Capture the cell that displays the provided text and extract its (X, Y) central coordinate. 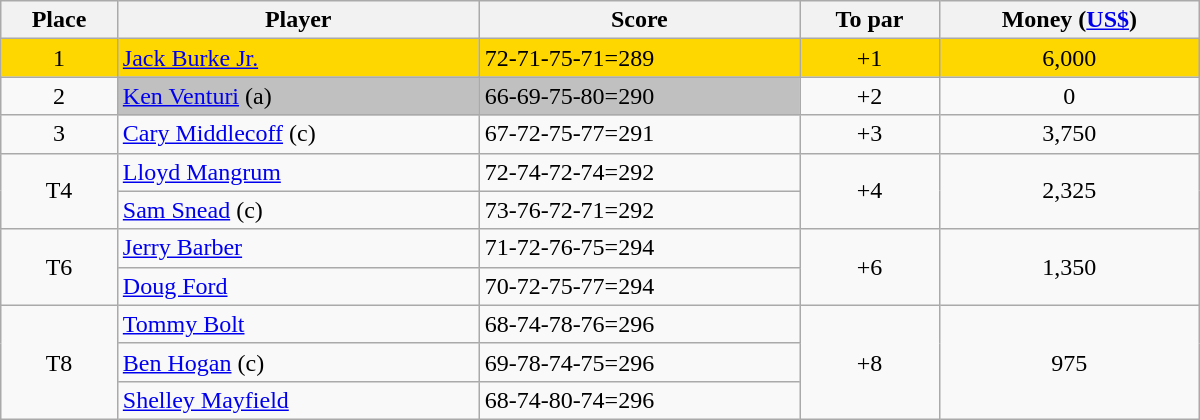
69-78-74-75=296 (639, 362)
To par (870, 20)
Money (US$) (1069, 20)
975 (1069, 362)
Player (298, 20)
+3 (870, 134)
Score (639, 20)
Place (60, 20)
Lloyd Mangrum (298, 172)
1,350 (1069, 267)
67-72-75-77=291 (639, 134)
T8 (60, 362)
Doug Ford (298, 286)
T6 (60, 267)
70-72-75-77=294 (639, 286)
6,000 (1069, 58)
+2 (870, 96)
3 (60, 134)
+8 (870, 362)
71-72-76-75=294 (639, 248)
3,750 (1069, 134)
Jerry Barber (298, 248)
68-74-80-74=296 (639, 400)
+4 (870, 191)
66-69-75-80=290 (639, 96)
68-74-78-76=296 (639, 324)
+1 (870, 58)
0 (1069, 96)
72-71-75-71=289 (639, 58)
+6 (870, 267)
Jack Burke Jr. (298, 58)
Ken Venturi (a) (298, 96)
2,325 (1069, 191)
T4 (60, 191)
Cary Middlecoff (c) (298, 134)
2 (60, 96)
1 (60, 58)
Shelley Mayfield (298, 400)
73-76-72-71=292 (639, 210)
Tommy Bolt (298, 324)
Ben Hogan (c) (298, 362)
Sam Snead (c) (298, 210)
72-74-72-74=292 (639, 172)
